Identify which cell holds the provided text, then report its (X, Y) central coordinate. 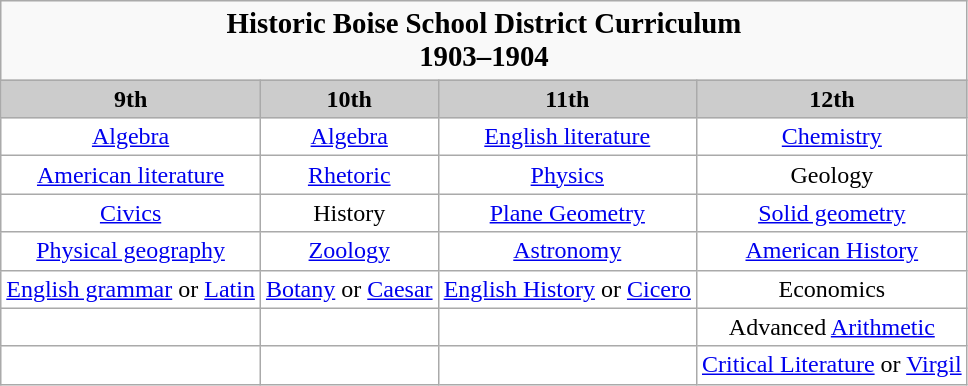
Zoology (349, 251)
American History (832, 251)
Physical geography (131, 251)
Critical Literature or Virgil (832, 365)
Advanced Arithmetic (832, 327)
Chemistry (832, 137)
Plane Geometry (567, 213)
Historic Boise School District Curriculum 1903–1904 (484, 40)
Economics (832, 289)
English literature (567, 137)
10th (349, 99)
Astronomy (567, 251)
Botany or Caesar (349, 289)
English grammar or Latin (131, 289)
11th (567, 99)
12th (832, 99)
Geology (832, 175)
Civics (131, 213)
Rhetoric (349, 175)
American literature (131, 175)
History (349, 213)
English History or Cicero (567, 289)
Physics (567, 175)
Solid geometry (832, 213)
9th (131, 99)
